Pinpoint the cell where the given text exists, returning its [X, Y] midpoint coordinate. 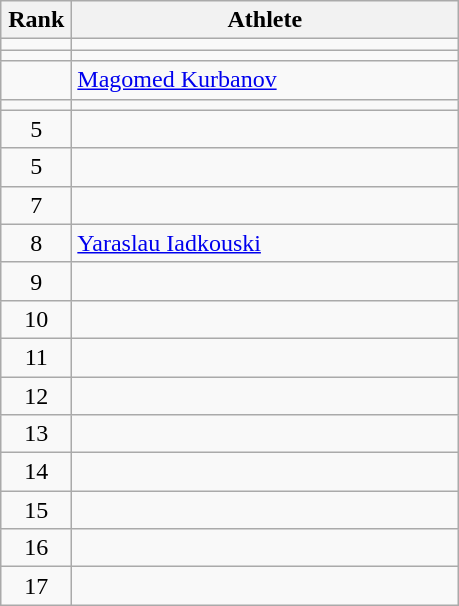
8 [36, 243]
15 [36, 510]
Athlete [265, 20]
7 [36, 205]
Magomed Kurbanov [265, 80]
Rank [36, 20]
10 [36, 319]
Yaraslau Iadkouski [265, 243]
13 [36, 434]
16 [36, 548]
14 [36, 472]
17 [36, 586]
12 [36, 395]
9 [36, 281]
11 [36, 357]
